Scan for the cell matching the given text and deliver its [X, Y] coordinate at center. 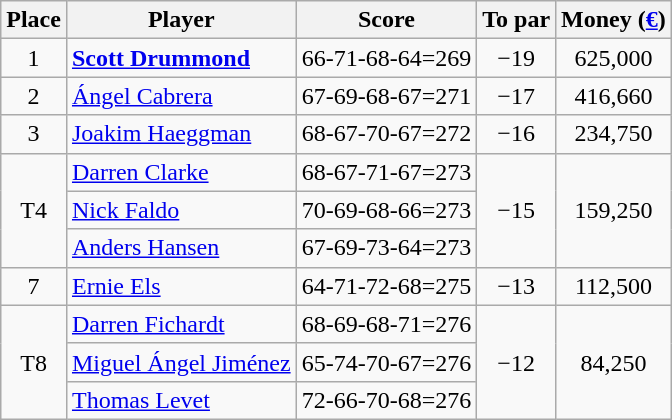
−19 [516, 58]
7 [34, 286]
Darren Fichardt [181, 324]
Thomas Levet [181, 400]
67-69-73-64=273 [386, 248]
−12 [516, 362]
Anders Hansen [181, 248]
3 [34, 134]
68-67-70-67=272 [386, 134]
Place [34, 20]
Darren Clarke [181, 172]
−13 [516, 286]
72-66-70-68=276 [386, 400]
Money (€) [614, 20]
66-71-68-64=269 [386, 58]
Miguel Ángel Jiménez [181, 362]
T4 [34, 210]
Ernie Els [181, 286]
−16 [516, 134]
68-69-68-71=276 [386, 324]
Player [181, 20]
Nick Faldo [181, 210]
65-74-70-67=276 [386, 362]
234,750 [614, 134]
67-69-68-67=271 [386, 96]
1 [34, 58]
625,000 [614, 58]
112,500 [614, 286]
T8 [34, 362]
159,250 [614, 210]
64-71-72-68=275 [386, 286]
Ángel Cabrera [181, 96]
2 [34, 96]
70-69-68-66=273 [386, 210]
−17 [516, 96]
To par [516, 20]
Scott Drummond [181, 58]
Score [386, 20]
68-67-71-67=273 [386, 172]
Joakim Haeggman [181, 134]
416,660 [614, 96]
84,250 [614, 362]
−15 [516, 210]
